Return the (x, y) coordinate for the center point of the cell that contains the specified text.  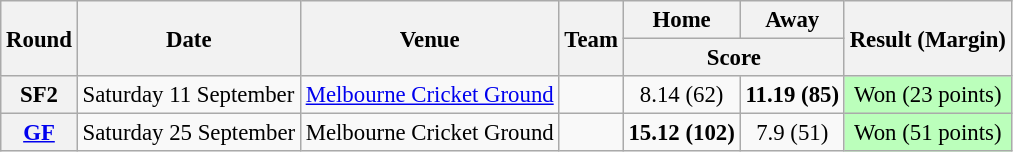
Venue (430, 38)
Won (23 points) (928, 95)
GF (39, 133)
11.19 (85) (792, 95)
15.12 (102) (682, 133)
Saturday 25 September (188, 133)
Round (39, 38)
Date (188, 38)
Result (Margin) (928, 38)
Won (51 points) (928, 133)
7.9 (51) (792, 133)
8.14 (62) (682, 95)
Score (734, 58)
Team (591, 38)
SF2 (39, 95)
Saturday 11 September (188, 95)
Away (792, 20)
Home (682, 20)
